Determine the [X, Y] coordinate at the center of the cell enclosing the given text.  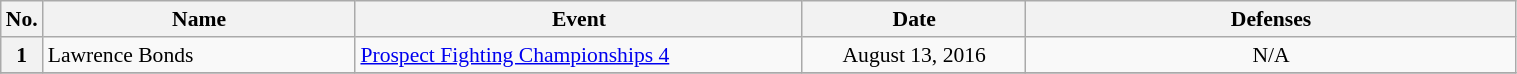
Name [200, 19]
August 13, 2016 [914, 55]
No. [22, 19]
1 [22, 55]
N/A [1271, 55]
Lawrence Bonds [200, 55]
Defenses [1271, 19]
Event [578, 19]
Date [914, 19]
Prospect Fighting Championships 4 [578, 55]
